Provide the [x, y] coordinate of the cell's center where the given text is located.  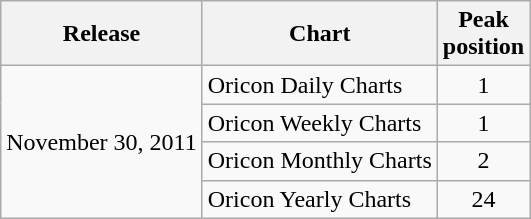
24 [483, 199]
Oricon Yearly Charts [320, 199]
2 [483, 161]
Oricon Monthly Charts [320, 161]
November 30, 2011 [102, 142]
Oricon Daily Charts [320, 85]
Oricon Weekly Charts [320, 123]
Chart [320, 34]
Peakposition [483, 34]
Release [102, 34]
